From the cell containing the given text, extract its center point as [x, y] coordinate. 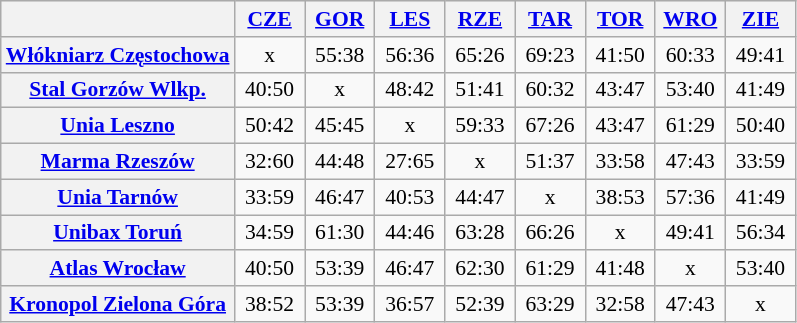
60:32 [550, 90]
Unia Tarnów [118, 197]
45:45 [340, 126]
55:38 [340, 55]
27:65 [410, 162]
44:46 [410, 233]
44:47 [480, 197]
60:33 [690, 55]
52:39 [480, 304]
63:28 [480, 233]
50:40 [760, 126]
56:34 [760, 233]
34:59 [270, 233]
62:30 [480, 269]
Unia Leszno [118, 126]
Kronopol Zielona Góra [118, 304]
WRO [690, 19]
56:36 [410, 55]
CZE [270, 19]
59:33 [480, 126]
38:52 [270, 304]
TAR [550, 19]
57:36 [690, 197]
50:42 [270, 126]
TOR [620, 19]
33:58 [620, 162]
67:26 [550, 126]
48:42 [410, 90]
Stal Gorzów Wlkp. [118, 90]
41:48 [620, 269]
41:50 [620, 55]
Marma Rzeszów [118, 162]
32:58 [620, 304]
63:29 [550, 304]
69:23 [550, 55]
GOR [340, 19]
40:53 [410, 197]
51:41 [480, 90]
66:26 [550, 233]
44:48 [340, 162]
ZIE [760, 19]
32:60 [270, 162]
Włókniarz Częstochowa [118, 55]
LES [410, 19]
Unibax Toruń [118, 233]
36:57 [410, 304]
Atlas Wrocław [118, 269]
RZE [480, 19]
38:53 [620, 197]
65:26 [480, 55]
51:37 [550, 162]
61:30 [340, 233]
